Identify which cell holds the provided text, then report its (x, y) central coordinate. 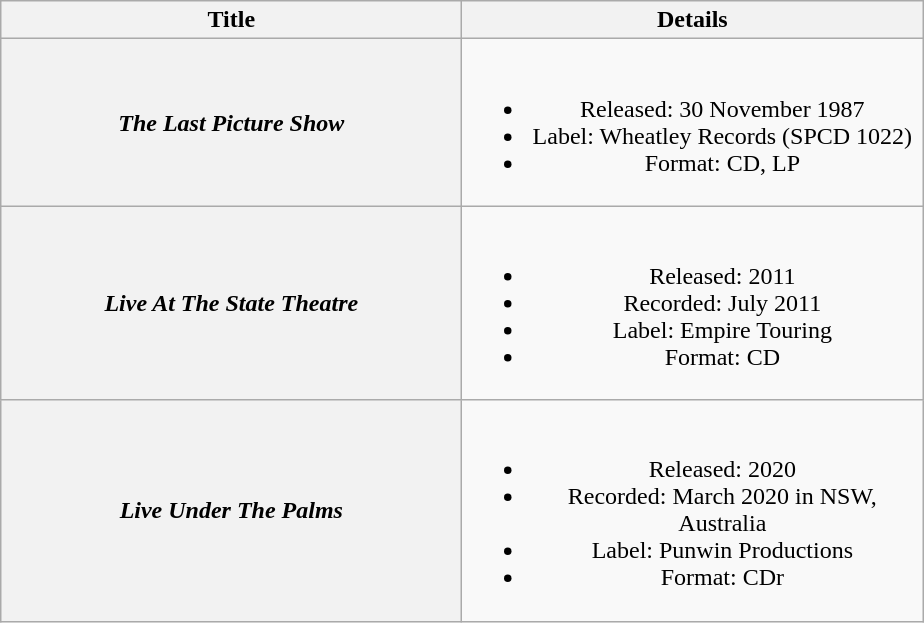
Details (692, 20)
Live At The State Theatre (232, 303)
Released: 2020Recorded: March 2020 in NSW, AustraliaLabel: Punwin ProductionsFormat: CDr (692, 510)
The Last Picture Show (232, 122)
Released: 30 November 1987Label: Wheatley Records (SPCD 1022)Format: CD, LP (692, 122)
Live Under The Palms (232, 510)
Released: 2011Recorded: July 2011Label: Empire TouringFormat: CD (692, 303)
Title (232, 20)
